Locate the cell with the specified text and output its [x, y] center coordinate. 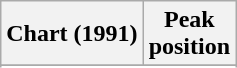
Peakposition [189, 34]
Chart (1991) [72, 34]
